Capture the cell that displays the provided text and extract its (X, Y) central coordinate. 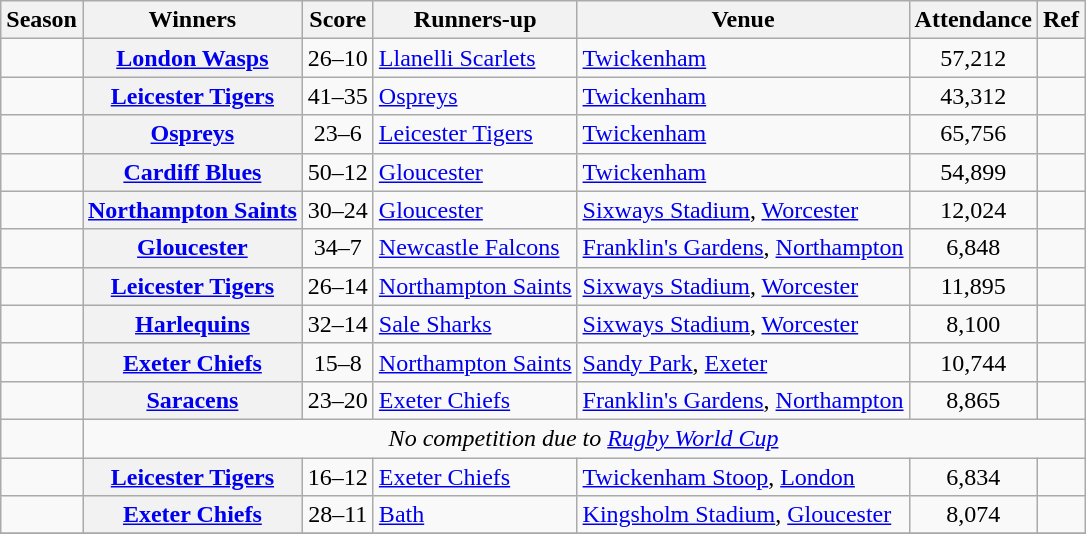
Llanelli Scarlets (475, 58)
11,895 (973, 286)
16–12 (338, 477)
Newcastle Falcons (475, 248)
Winners (192, 20)
Twickenham Stoop, London (743, 477)
8,100 (973, 324)
Season (42, 20)
57,212 (973, 58)
41–35 (338, 96)
No competition due to Rugby World Cup (583, 438)
Bath (475, 515)
Kingsholm Stadium, Gloucester (743, 515)
Sale Sharks (475, 324)
Sandy Park, Exeter (743, 362)
London Wasps (192, 58)
32–14 (338, 324)
50–12 (338, 172)
54,899 (973, 172)
6,848 (973, 248)
Score (338, 20)
6,834 (973, 477)
8,074 (973, 515)
26–10 (338, 58)
26–14 (338, 286)
28–11 (338, 515)
Venue (743, 20)
23–20 (338, 400)
34–7 (338, 248)
Saracens (192, 400)
10,744 (973, 362)
43,312 (973, 96)
Runners-up (475, 20)
30–24 (338, 210)
Attendance (973, 20)
15–8 (338, 362)
12,024 (973, 210)
Harlequins (192, 324)
8,865 (973, 400)
Cardiff Blues (192, 172)
23–6 (338, 134)
65,756 (973, 134)
Ref (1060, 20)
